Identify which cell holds the provided text, then report its [X, Y] central coordinate. 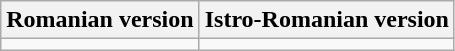
Istro-Romanian version [326, 20]
Romanian version [100, 20]
